Return the [x, y] coordinate for the center point of the cell that contains the specified text.  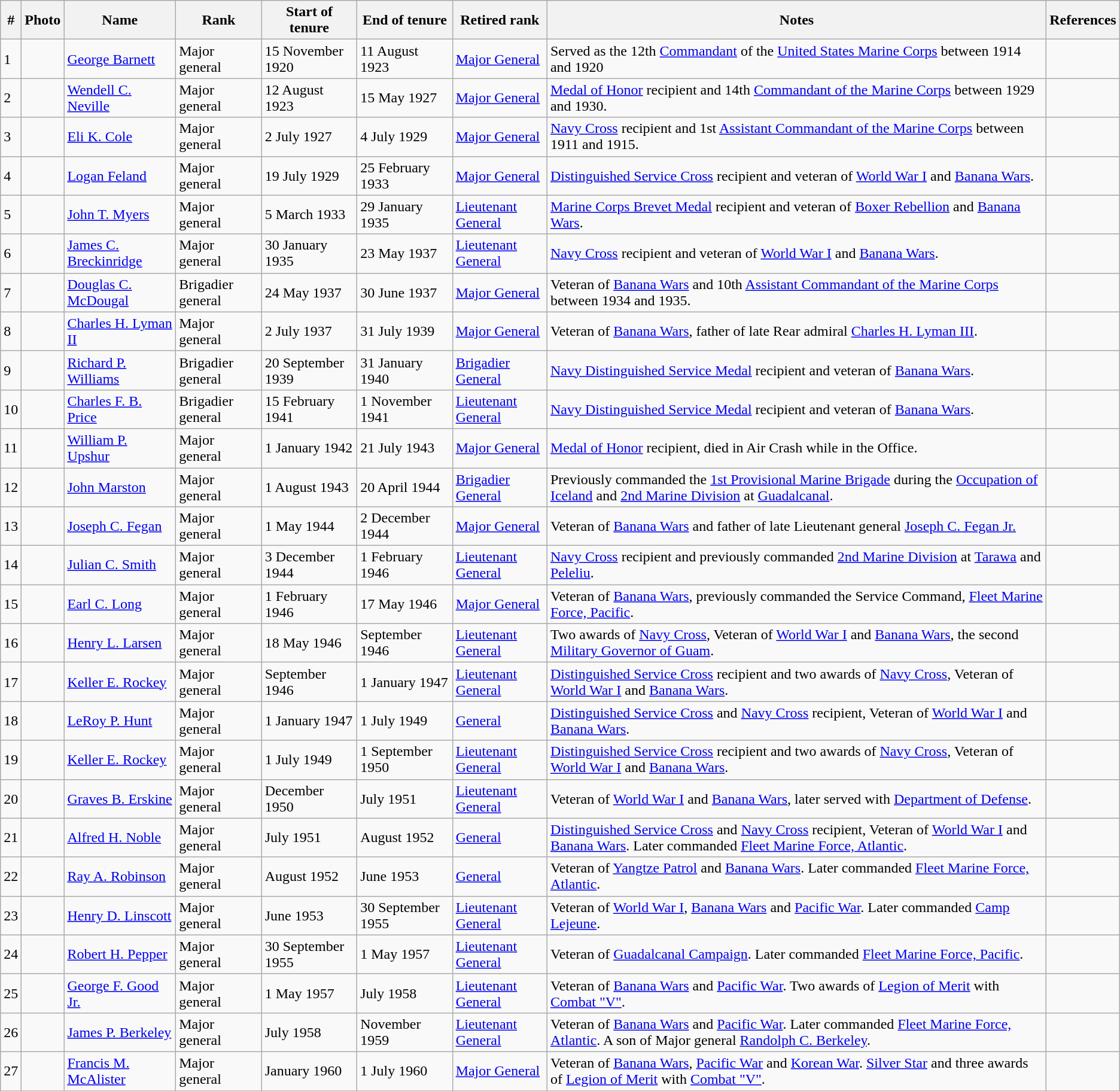
Charles H. Lyman II [120, 332]
End of tenure [404, 20]
18 [11, 721]
Veteran of Banana Wars, father of late Rear admiral Charles H. Lyman III. [796, 332]
January 1960 [309, 1071]
27 [11, 1071]
Veteran of Banana Wars and 10th Assistant Commandant of the Marine Corps between 1934 and 1935. [796, 292]
John T. Myers [120, 214]
6 [11, 254]
19 July 1929 [309, 176]
11 August 1923 [404, 59]
24 [11, 954]
23 May 1937 [404, 254]
Charles F. B. Price [120, 409]
Douglas C. McDougal [120, 292]
1 May 1944 [309, 527]
References [1083, 20]
Alfred H. Noble [120, 838]
Photo [43, 20]
Distinguished Service Cross recipient and veteran of World War I and Banana Wars. [796, 176]
Rank [219, 20]
15 November 1920 [309, 59]
16 [11, 643]
Earl C. Long [120, 604]
9 [11, 370]
1 January 1942 [309, 448]
Julian C. Smith [120, 565]
19 [11, 760]
2 December 1944 [404, 527]
James C. Breckinridge [120, 254]
1 [11, 59]
Wendell C. Neville [120, 98]
George F. Good Jr. [120, 993]
Distinguished Service Cross and Navy Cross recipient, Veteran of World War I and Banana Wars. [796, 721]
24 May 1937 [309, 292]
Veteran of Banana Wars, Pacific War and Korean War. Silver Star and three awards of Legion of Merit with Combat "V". [796, 1071]
Veteran of Guadalcanal Campaign. Later commanded Fleet Marine Force, Pacific. [796, 954]
14 [11, 565]
Graves B. Erskine [120, 798]
11 [11, 448]
Veteran of Banana Wars and Pacific War. Two awards of Legion of Merit with Combat "V". [796, 993]
Veteran of Banana Wars and father of late Lieutenant general Joseph C. Fegan Jr. [796, 527]
20 September 1939 [309, 370]
Distinguished Service Cross and Navy Cross recipient, Veteran of World War I and Banana Wars. Later commanded Fleet Marine Force, Atlantic. [796, 838]
31 January 1940 [404, 370]
Joseph C. Fegan [120, 527]
Notes [796, 20]
1 August 1943 [309, 487]
Eli K. Cole [120, 136]
Name [120, 20]
1 September 1950 [404, 760]
Navy Cross recipient and veteran of World War I and Banana Wars. [796, 254]
5 March 1933 [309, 214]
5 [11, 214]
Veteran of World War I and Banana Wars, later served with Department of Defense. [796, 798]
Veteran of Banana Wars and Pacific War. Later commanded Fleet Marine Force, Atlantic. A son of Major general Randolph C. Berkeley. [796, 1032]
November 1959 [404, 1032]
20 [11, 798]
John Marston [120, 487]
30 January 1935 [309, 254]
2 [11, 98]
Served as the 12th Commandant of the United States Marine Corps between 1914 and 1920 [796, 59]
Robert H. Pepper [120, 954]
2 July 1927 [309, 136]
George Barnett [120, 59]
December 1950 [309, 798]
Start of tenure [309, 20]
17 May 1946 [404, 604]
15 [11, 604]
3 [11, 136]
Richard P. Williams [120, 370]
7 [11, 292]
William P. Upshur [120, 448]
Henry L. Larsen [120, 643]
Navy Cross recipient and previously commanded 2nd Marine Division at Tarawa and Peleliu. [796, 565]
30 June 1937 [404, 292]
23 [11, 916]
13 [11, 527]
25 [11, 993]
1 November 1941 [404, 409]
3 December 1944 [309, 565]
8 [11, 332]
Henry D. Linscott [120, 916]
4 [11, 176]
Veteran of World War I, Banana Wars and Pacific War. Later commanded Camp Lejeune. [796, 916]
LeRoy P. Hunt [120, 721]
12 August 1923 [309, 98]
22 [11, 876]
James P. Berkeley [120, 1032]
26 [11, 1032]
12 [11, 487]
21 July 1943 [404, 448]
15 May 1927 [404, 98]
Ray A. Robinson [120, 876]
1 July 1960 [404, 1071]
2 July 1937 [309, 332]
18 May 1946 [309, 643]
Logan Feland [120, 176]
17 [11, 682]
21 [11, 838]
Veteran of Banana Wars, previously commanded the Service Command, Fleet Marine Force, Pacific. [796, 604]
Previously commanded the 1st Provisional Marine Brigade during the Occupation of Iceland and 2nd Marine Division at Guadalcanal. [796, 487]
Navy Cross recipient and 1st Assistant Commandant of the Marine Corps between 1911 and 1915. [796, 136]
4 July 1929 [404, 136]
Two awards of Navy Cross, Veteran of World War I and Banana Wars, the second Military Governor of Guam. [796, 643]
20 April 1944 [404, 487]
10 [11, 409]
Medal of Honor recipient and 14th Commandant of the Marine Corps between 1929 and 1930. [796, 98]
29 January 1935 [404, 214]
31 July 1939 [404, 332]
15 February 1941 [309, 409]
Marine Corps Brevet Medal recipient and veteran of Boxer Rebellion and Banana Wars. [796, 214]
Francis M. McAlister [120, 1071]
Medal of Honor recipient, died in Air Crash while in the Office. [796, 448]
Veteran of Yangtze Patrol and Banana Wars. Later commanded Fleet Marine Force, Atlantic. [796, 876]
25 February 1933 [404, 176]
Retired rank [500, 20]
# [11, 20]
